Determine the [X, Y] coordinate at the center of the cell enclosing the given text.  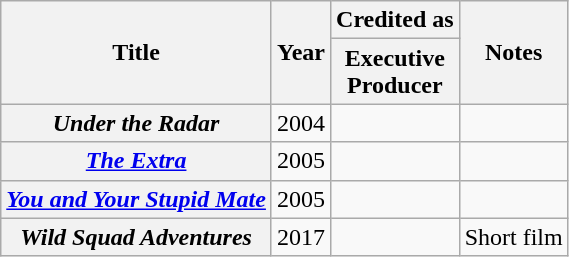
Title [136, 52]
Year [300, 52]
2004 [300, 123]
2017 [300, 237]
Credited as [396, 20]
ExecutiveProducer [396, 72]
The Extra [136, 161]
Under the Radar [136, 123]
Short film [514, 237]
You and Your Stupid Mate [136, 199]
Wild Squad Adventures [136, 237]
Notes [514, 52]
